Provide the [X, Y] coordinate of the cell's center where the given text is located.  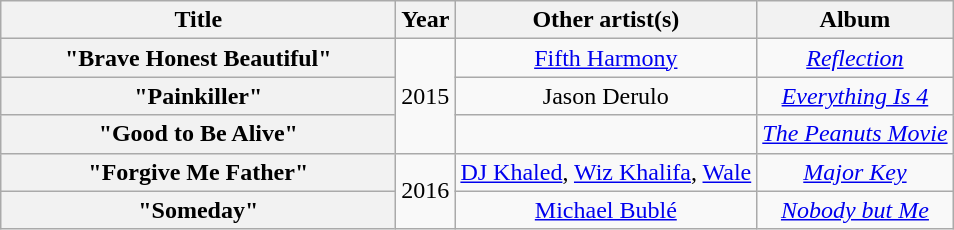
2015 [426, 96]
"Forgive Me Father" [198, 172]
Major Key [855, 172]
The Peanuts Movie [855, 134]
Other artist(s) [606, 20]
Fifth Harmony [606, 58]
2016 [426, 191]
Nobody but Me [855, 210]
"Brave Honest Beautiful" [198, 58]
Reflection [855, 58]
Jason Derulo [606, 96]
"Good to Be Alive" [198, 134]
"Someday" [198, 210]
Title [198, 20]
Everything Is 4 [855, 96]
"Painkiller" [198, 96]
Year [426, 20]
Michael Bublé [606, 210]
DJ Khaled, Wiz Khalifa, Wale [606, 172]
Album [855, 20]
